Capture the cell that displays the provided text and extract its (X, Y) central coordinate. 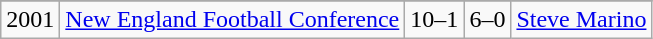
10–1 (434, 20)
Steve Marino (582, 20)
New England Football Conference (232, 20)
6–0 (488, 20)
2001 (30, 20)
